Capture the cell that displays the provided text and extract its (x, y) central coordinate. 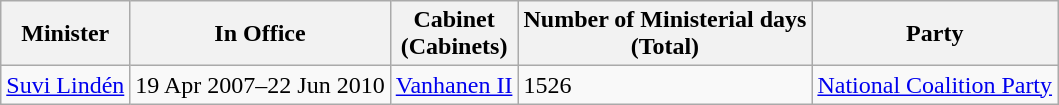
Suvi Lindén (66, 85)
Number of Ministerial days (Total) (665, 34)
National Coalition Party (935, 85)
Cabinet(Cabinets) (454, 34)
Party (935, 34)
19 Apr 2007–22 Jun 2010 (260, 85)
In Office (260, 34)
1526 (665, 85)
Minister (66, 34)
Vanhanen II (454, 85)
